Return the (x, y) coordinate for the center point of the cell that contains the specified text.  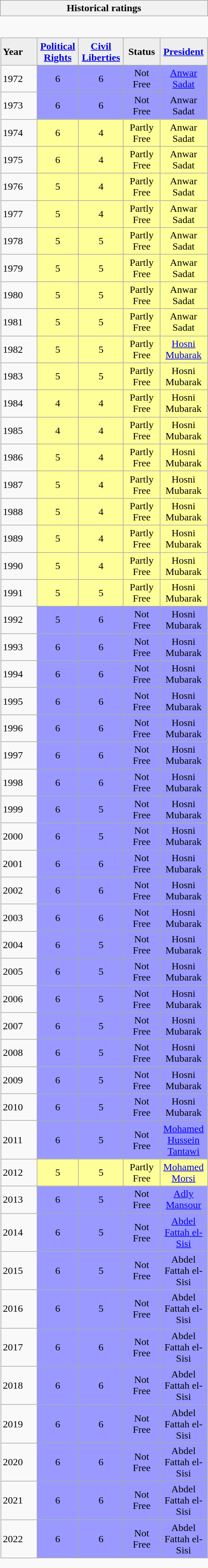
1984 (19, 404)
Civil Liberties (101, 52)
2002 (19, 890)
Adly Mansour (183, 1200)
1990 (19, 566)
1991 (19, 593)
1999 (19, 810)
2009 (19, 1080)
1978 (19, 241)
1995 (19, 701)
Political Rights (58, 52)
Status (141, 52)
President (183, 52)
2015 (19, 1271)
1980 (19, 295)
1985 (19, 430)
1989 (19, 538)
1981 (19, 322)
1986 (19, 458)
1976 (19, 187)
2019 (19, 1424)
1998 (19, 782)
2003 (19, 918)
2016 (19, 1309)
Year (19, 52)
1982 (19, 349)
1994 (19, 674)
2011 (19, 1140)
2006 (19, 998)
Mohamed Morsi (183, 1172)
2014 (19, 1232)
1973 (19, 106)
1977 (19, 214)
2008 (19, 1053)
2018 (19, 1385)
1972 (19, 78)
1993 (19, 647)
2020 (19, 1462)
1996 (19, 728)
Historical ratings (104, 8)
2013 (19, 1200)
1988 (19, 512)
1974 (19, 132)
2022 (19, 1538)
2001 (19, 864)
1997 (19, 756)
2007 (19, 1026)
1987 (19, 484)
2005 (19, 972)
2012 (19, 1172)
2004 (19, 944)
2010 (19, 1107)
1979 (19, 268)
1975 (19, 160)
2017 (19, 1347)
1992 (19, 620)
2000 (19, 836)
Mohamed Hussein Tantawi (183, 1140)
1983 (19, 376)
2021 (19, 1500)
